Locate the cell with the specified text and output its [x, y] center coordinate. 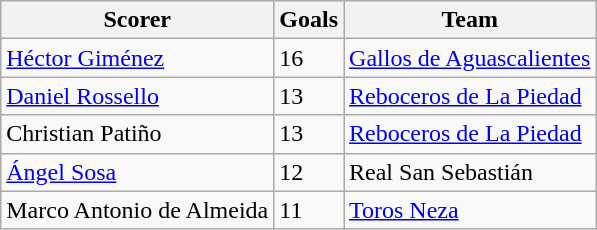
Marco Antonio de Almeida [138, 210]
Real San Sebastián [470, 172]
Héctor Giménez [138, 58]
11 [309, 210]
Toros Neza [470, 210]
Team [470, 20]
Ángel Sosa [138, 172]
Scorer [138, 20]
Christian Patiño [138, 134]
Daniel Rossello [138, 96]
Gallos de Aguascalientes [470, 58]
12 [309, 172]
Goals [309, 20]
16 [309, 58]
